Identify which cell holds the provided text, then report its [x, y] central coordinate. 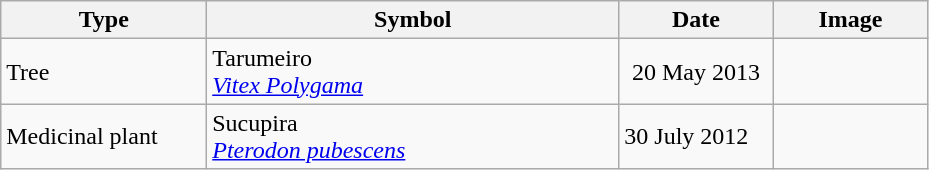
Image [850, 20]
Tree [104, 72]
20 May 2013 [696, 72]
Type [104, 20]
TarumeiroVitex Polygama [413, 72]
30 July 2012 [696, 136]
Date [696, 20]
SucupiraPterodon pubescens [413, 136]
Medicinal plant [104, 136]
Symbol [413, 20]
